Return the (x, y) coordinate for the center point of the cell that contains the specified text.  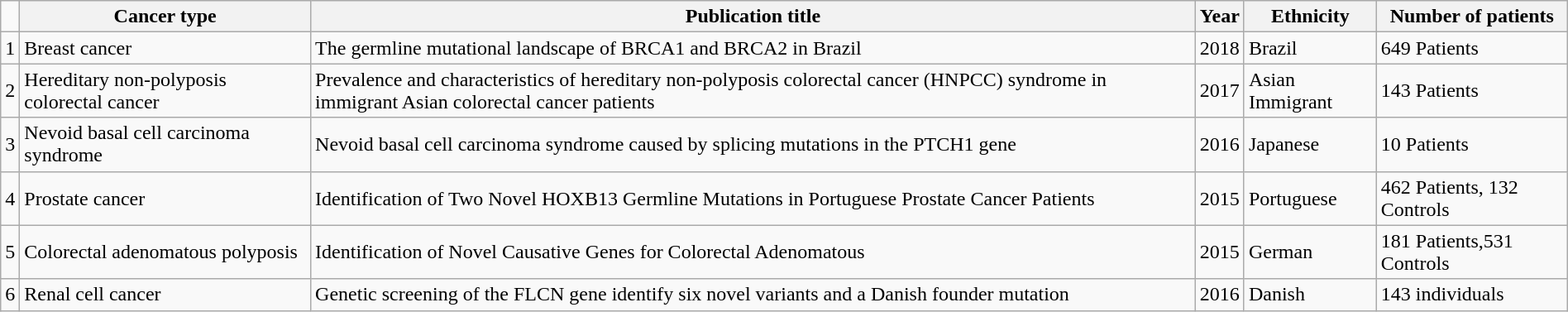
2 (10, 91)
Year (1219, 17)
Ethnicity (1310, 17)
2017 (1219, 91)
Publication title (753, 17)
Genetic screening of the FLCN gene identify six novel variants and a Danish founder mutation (753, 295)
Japanese (1310, 144)
Portuguese (1310, 199)
Asian Immigrant (1310, 91)
The germline mutational landscape of BRCA1 and BRCA2 in Brazil (753, 48)
181 Patients,531 Controls (1472, 252)
Colorectal adenomatous polyposis (165, 252)
Nevoid basal cell carcinoma syndrome caused by splicing mutations in the PTCH1 gene (753, 144)
Prostate cancer (165, 199)
Hereditary non-polyposis colorectal cancer (165, 91)
4 (10, 199)
6 (10, 295)
German (1310, 252)
1 (10, 48)
Nevoid basal cell carcinoma syndrome (165, 144)
Number of patients (1472, 17)
462 Patients, 132 Controls (1472, 199)
143 Patients (1472, 91)
5 (10, 252)
Renal cell cancer (165, 295)
Identification of Novel Causative Genes for Colorectal Adenomatous (753, 252)
3 (10, 144)
Breast cancer (165, 48)
Brazil (1310, 48)
Cancer type (165, 17)
10 Patients (1472, 144)
Danish (1310, 295)
143 individuals (1472, 295)
Prevalence and characteristics of hereditary non-polyposis colorectal cancer (HNPCC) syndrome in immigrant Asian colorectal cancer patients (753, 91)
649 Patients (1472, 48)
2018 (1219, 48)
Identification of Two Novel HOXB13 Germline Mutations in Portuguese Prostate Cancer Patients (753, 199)
